Determine the [x, y] coordinate at the center of the cell enclosing the given text.  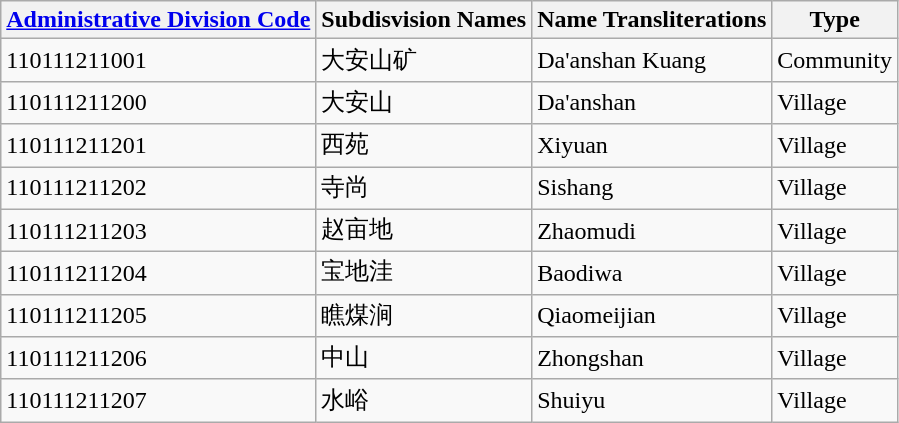
西苑 [424, 146]
Administrative Division Code [158, 20]
大安山矿 [424, 60]
Shuiyu [652, 400]
Da'anshan Kuang [652, 60]
Qiaomeijian [652, 316]
110111211205 [158, 316]
Type [835, 20]
寺尚 [424, 188]
大安山 [424, 102]
110111211201 [158, 146]
Zhongshan [652, 358]
Community [835, 60]
110111211200 [158, 102]
Baodiwa [652, 274]
Name Transliterations [652, 20]
110111211207 [158, 400]
中山 [424, 358]
110111211001 [158, 60]
110111211204 [158, 274]
水峪 [424, 400]
110111211202 [158, 188]
Zhaomudi [652, 230]
110111211206 [158, 358]
赵亩地 [424, 230]
Da'anshan [652, 102]
宝地洼 [424, 274]
Xiyuan [652, 146]
110111211203 [158, 230]
Sishang [652, 188]
Subdisvision Names [424, 20]
瞧煤涧 [424, 316]
